Determine the (X, Y) coordinate at the center of the cell enclosing the given text.  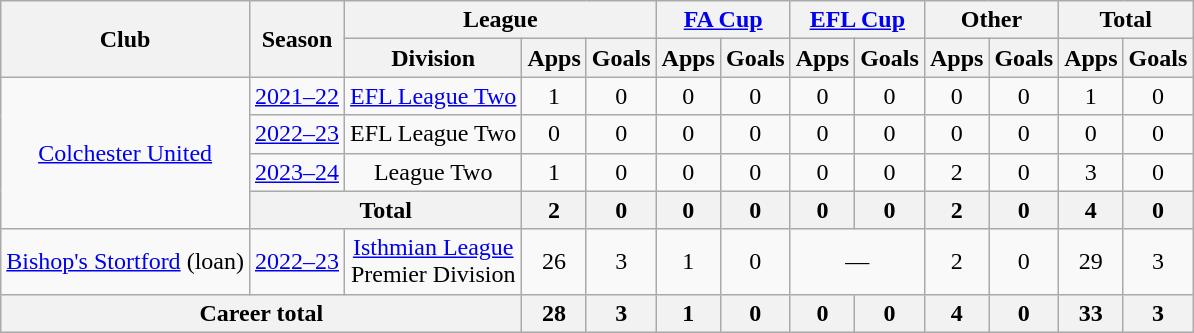
2021–22 (296, 96)
Division (434, 58)
EFL Cup (857, 20)
Season (296, 39)
Club (126, 39)
Colchester United (126, 153)
33 (1091, 313)
26 (554, 262)
29 (1091, 262)
2023–24 (296, 172)
League (501, 20)
FA Cup (723, 20)
Bishop's Stortford (loan) (126, 262)
— (857, 262)
Other (991, 20)
Career total (262, 313)
Isthmian LeaguePremier Division (434, 262)
League Two (434, 172)
28 (554, 313)
